Determine the (x, y) coordinate at the center of the cell enclosing the given text.  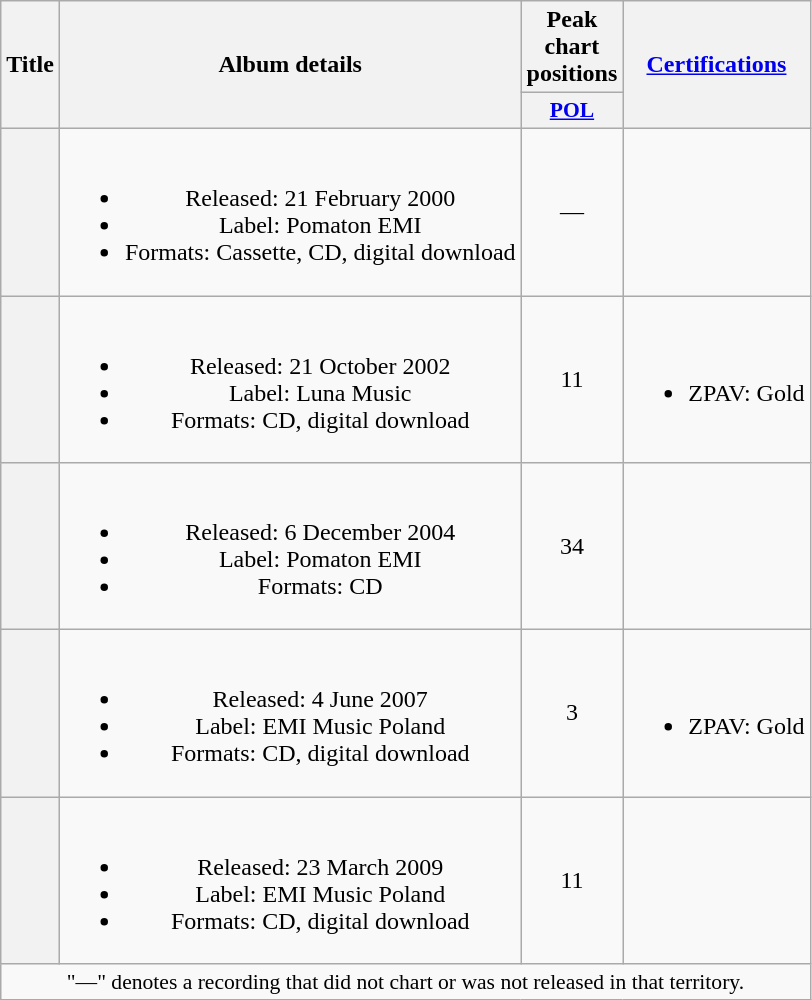
34 (572, 546)
Released: 4 June 2007Label: EMI Music PolandFormats: CD, digital download (290, 714)
— (572, 212)
Peak chart positions (572, 47)
Title (30, 65)
3 (572, 714)
Certifications (716, 65)
POL (572, 111)
Released: 6 December 2004Label: Pomaton EMIFormats: CD (290, 546)
Album details (290, 65)
"—" denotes a recording that did not chart or was not released in that territory. (406, 982)
Released: 21 February 2000Label: Pomaton EMIFormats: Cassette, CD, digital download (290, 212)
Released: 23 March 2009Label: EMI Music PolandFormats: CD, digital download (290, 880)
Released: 21 October 2002Label: Luna MusicFormats: CD, digital download (290, 380)
